Find where the given text appears and provide that cell's center as [X, Y] coordinate. 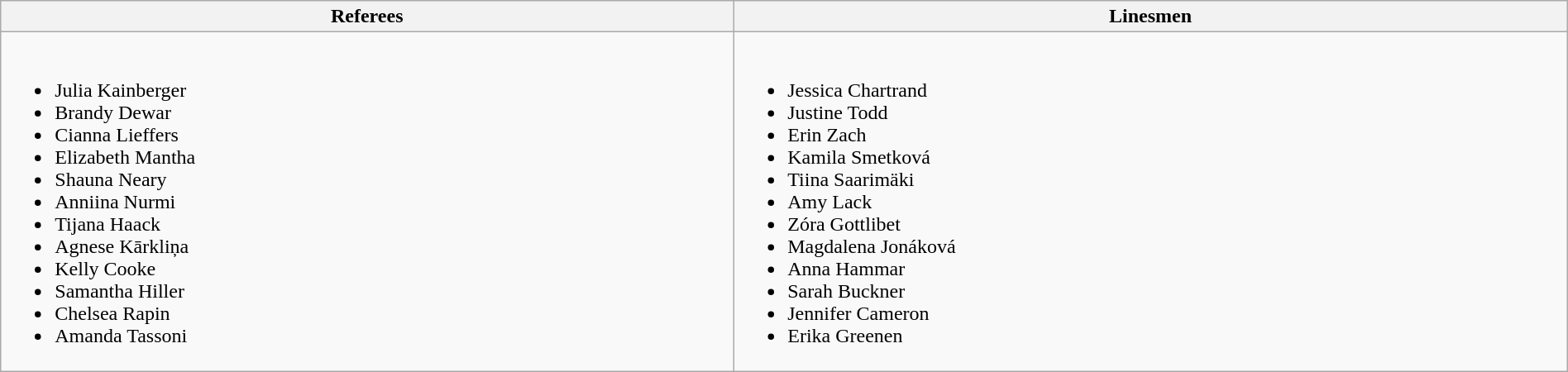
Linesmen [1151, 17]
Referees [367, 17]
